Return the (X, Y) coordinate for the center point of the cell that contains the specified text.  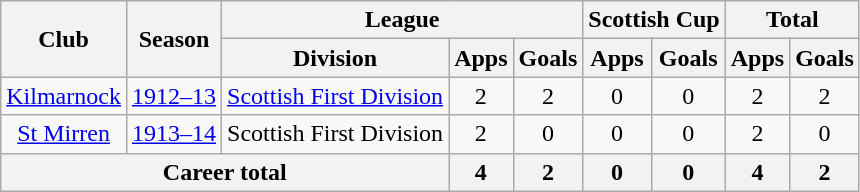
Division (336, 58)
1913–14 (174, 134)
Scottish Cup (654, 20)
St Mirren (64, 134)
Kilmarnock (64, 96)
1912–13 (174, 96)
Total (792, 20)
Season (174, 39)
League (402, 20)
Club (64, 39)
Career total (225, 172)
